Output the (X, Y) coordinate of the center of the cell containing the given text.  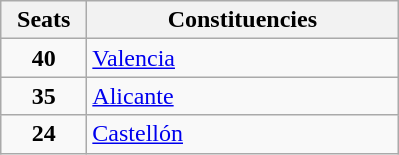
Valencia (242, 58)
Constituencies (242, 20)
Alicante (242, 96)
24 (44, 134)
Castellón (242, 134)
40 (44, 58)
Seats (44, 20)
35 (44, 96)
